Capture the cell that displays the provided text and extract its (X, Y) central coordinate. 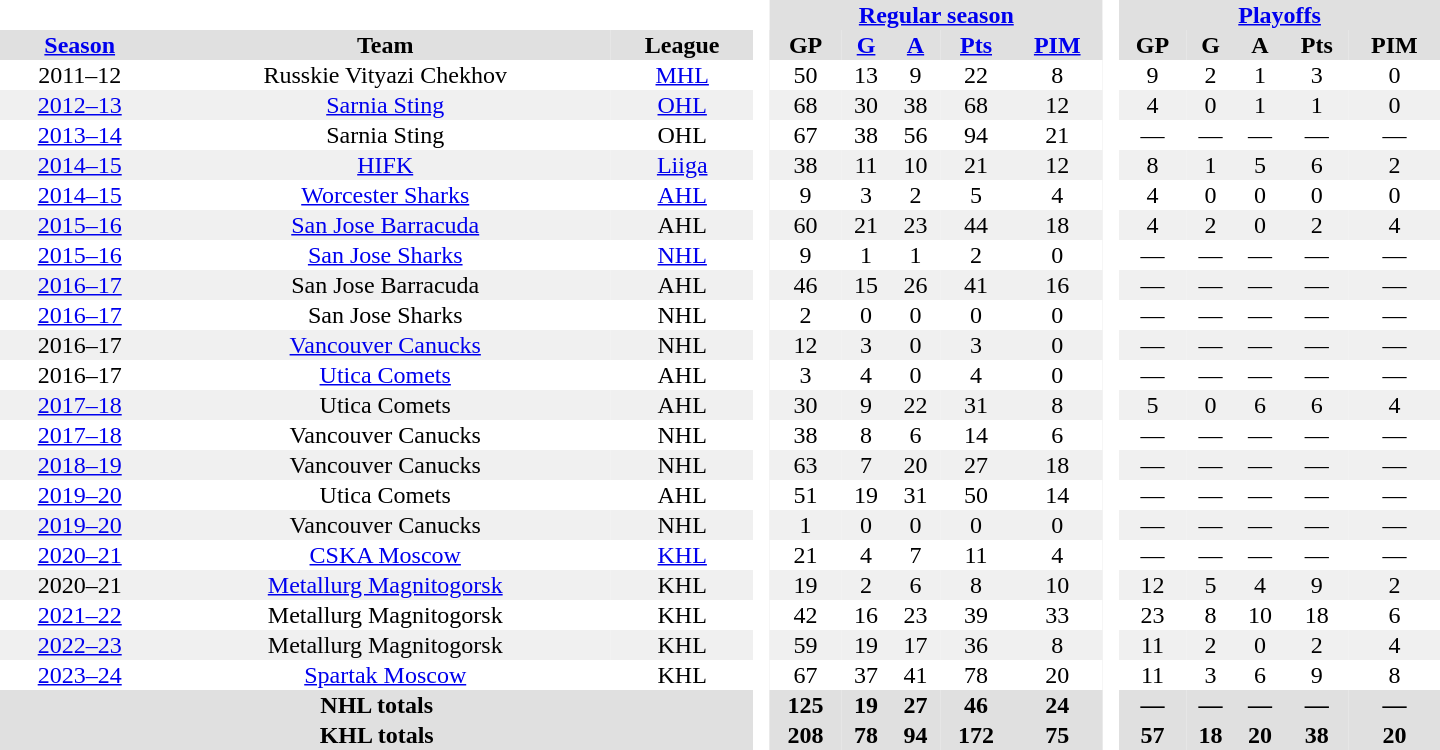
26 (916, 285)
24 (1058, 705)
208 (806, 735)
NHL totals (376, 705)
League (682, 45)
Spartak Moscow (385, 675)
56 (916, 135)
13 (866, 75)
59 (806, 645)
60 (806, 225)
42 (806, 615)
15 (866, 285)
63 (806, 465)
51 (806, 495)
Liiga (682, 165)
CSKA Moscow (385, 555)
Regular season (936, 15)
36 (976, 645)
KHL totals (376, 735)
Russkie Vityazi Chekhov (385, 75)
44 (976, 225)
2022–23 (80, 645)
39 (976, 615)
2021–22 (80, 615)
MHL (682, 75)
Team (385, 45)
2023–24 (80, 675)
172 (976, 735)
2012–13 (80, 105)
17 (916, 645)
125 (806, 705)
Playoffs (1280, 15)
2013–14 (80, 135)
57 (1152, 735)
2011–12 (80, 75)
75 (1058, 735)
HIFK (385, 165)
2018–19 (80, 465)
Worcester Sharks (385, 195)
33 (1058, 615)
37 (866, 675)
Season (80, 45)
